From the cell containing the given text, extract its center point as (X, Y) coordinate. 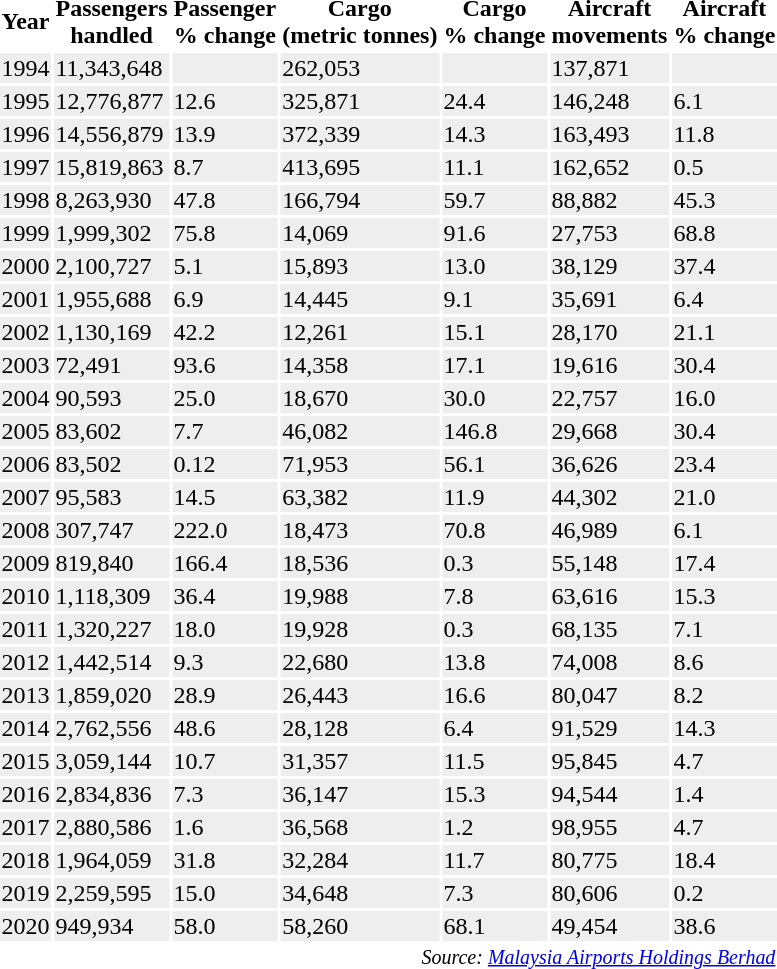
2018 (26, 860)
36.4 (225, 596)
2013 (26, 695)
28.9 (225, 695)
98,955 (610, 827)
30.0 (494, 398)
949,934 (112, 926)
1.4 (724, 794)
9.1 (494, 299)
45.3 (724, 200)
1.6 (225, 827)
83,602 (112, 431)
1999 (26, 233)
2016 (26, 794)
13.0 (494, 266)
35,691 (610, 299)
2003 (26, 365)
55,148 (610, 563)
56.1 (494, 464)
22,680 (360, 662)
42.2 (225, 332)
88,882 (610, 200)
2020 (26, 926)
2004 (26, 398)
325,871 (360, 101)
11.5 (494, 761)
14,358 (360, 365)
137,871 (610, 68)
3,059,144 (112, 761)
15.1 (494, 332)
2,259,595 (112, 893)
18.4 (724, 860)
59.7 (494, 200)
14,445 (360, 299)
37.4 (724, 266)
2006 (26, 464)
23.4 (724, 464)
1996 (26, 134)
15,893 (360, 266)
222.0 (225, 530)
8,263,930 (112, 200)
32,284 (360, 860)
72,491 (112, 365)
413,695 (360, 167)
17.1 (494, 365)
44,302 (610, 497)
0.2 (724, 893)
25.0 (225, 398)
146,248 (610, 101)
19,616 (610, 365)
307,747 (112, 530)
1998 (26, 200)
1,320,227 (112, 629)
95,845 (610, 761)
2007 (26, 497)
6.9 (225, 299)
95,583 (112, 497)
2001 (26, 299)
68,135 (610, 629)
14.5 (225, 497)
1.2 (494, 827)
90,593 (112, 398)
2,762,556 (112, 728)
19,988 (360, 596)
34,648 (360, 893)
18.0 (225, 629)
166.4 (225, 563)
8.2 (724, 695)
7.7 (225, 431)
58,260 (360, 926)
17.4 (724, 563)
31,357 (360, 761)
49,454 (610, 926)
14,556,879 (112, 134)
68.8 (724, 233)
63,382 (360, 497)
1,955,688 (112, 299)
16.6 (494, 695)
80,606 (610, 893)
12,776,877 (112, 101)
2009 (26, 563)
5.1 (225, 266)
1,859,020 (112, 695)
2000 (26, 266)
36,568 (360, 827)
24.4 (494, 101)
14,069 (360, 233)
146.8 (494, 431)
1997 (26, 167)
18,670 (360, 398)
21.1 (724, 332)
2,880,586 (112, 827)
2,100,727 (112, 266)
162,652 (610, 167)
48.6 (225, 728)
18,473 (360, 530)
1,442,514 (112, 662)
1,964,059 (112, 860)
27,753 (610, 233)
75.8 (225, 233)
10.7 (225, 761)
7.8 (494, 596)
2010 (26, 596)
16.0 (724, 398)
46,989 (610, 530)
0.12 (225, 464)
1994 (26, 68)
8.6 (724, 662)
819,840 (112, 563)
15.0 (225, 893)
18,536 (360, 563)
13.8 (494, 662)
80,047 (610, 695)
91.6 (494, 233)
38,129 (610, 266)
29,668 (610, 431)
2017 (26, 827)
68.1 (494, 926)
1995 (26, 101)
372,339 (360, 134)
58.0 (225, 926)
1,130,169 (112, 332)
11,343,648 (112, 68)
2011 (26, 629)
94,544 (610, 794)
1,999,302 (112, 233)
36,626 (610, 464)
63,616 (610, 596)
74,008 (610, 662)
93.6 (225, 365)
22,757 (610, 398)
21.0 (724, 497)
11.9 (494, 497)
2005 (26, 431)
71,953 (360, 464)
13.9 (225, 134)
28,170 (610, 332)
12.6 (225, 101)
15,819,863 (112, 167)
2002 (26, 332)
262,053 (360, 68)
0.5 (724, 167)
2,834,836 (112, 794)
80,775 (610, 860)
2012 (26, 662)
26,443 (360, 695)
163,493 (610, 134)
46,082 (360, 431)
28,128 (360, 728)
19,928 (360, 629)
11.1 (494, 167)
166,794 (360, 200)
7.1 (724, 629)
83,502 (112, 464)
2019 (26, 893)
36,147 (360, 794)
2015 (26, 761)
2008 (26, 530)
11.8 (724, 134)
91,529 (610, 728)
70.8 (494, 530)
12,261 (360, 332)
11.7 (494, 860)
47.8 (225, 200)
1,118,309 (112, 596)
9.3 (225, 662)
2014 (26, 728)
8.7 (225, 167)
31.8 (225, 860)
38.6 (724, 926)
